From the cell containing the given text, extract its center point as (x, y) coordinate. 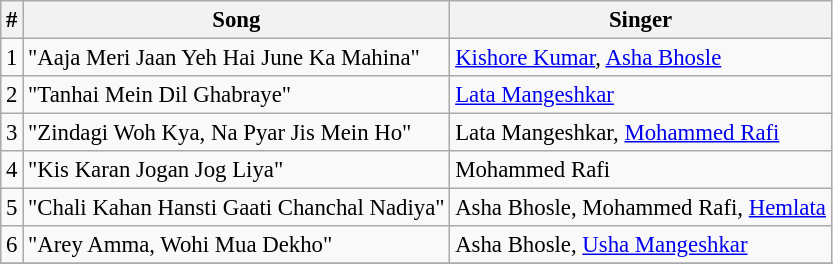
5 (12, 208)
"Chali Kahan Hansti Gaati Chanchal Nadiya" (236, 208)
# (12, 20)
4 (12, 170)
Asha Bhosle, Usha Mangeshkar (640, 245)
6 (12, 245)
Kishore Kumar, Asha Bhosle (640, 58)
Mohammed Rafi (640, 170)
Song (236, 20)
Lata Mangeshkar (640, 95)
Asha Bhosle, Mohammed Rafi, Hemlata (640, 208)
"Zindagi Woh Kya, Na Pyar Jis Mein Ho" (236, 133)
"Aaja Meri Jaan Yeh Hai June Ka Mahina" (236, 58)
"Tanhai Mein Dil Ghabraye" (236, 95)
"Arey Amma, Wohi Mua Dekho" (236, 245)
2 (12, 95)
"Kis Karan Jogan Jog Liya" (236, 170)
Singer (640, 20)
3 (12, 133)
Lata Mangeshkar, Mohammed Rafi (640, 133)
1 (12, 58)
